Return the [x, y] coordinate for the center point of the cell that contains the specified text.  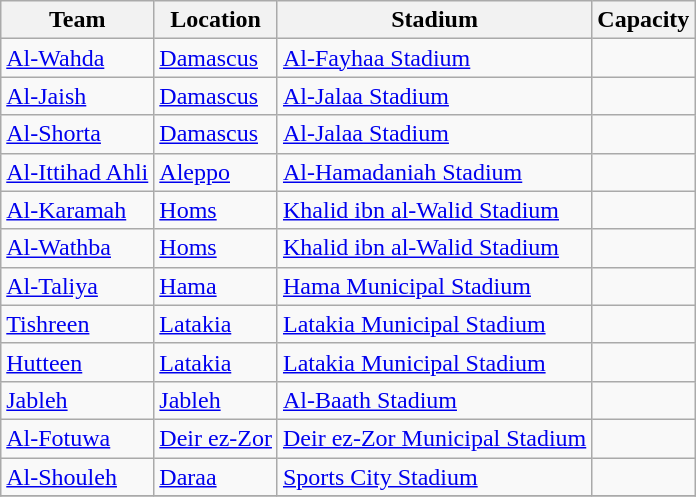
Al-Fotuwa [78, 438]
Al-Shorta [78, 134]
Hutteen [78, 362]
Deir ez-Zor [216, 438]
Aleppo [216, 172]
Hama [216, 286]
Al-Wahda [78, 58]
Al-Wathba [78, 248]
Location [216, 20]
Daraa [216, 477]
Sports City Stadium [434, 477]
Al-Hamadaniah Stadium [434, 172]
Tishreen [78, 324]
Al-Ittihad Ahli [78, 172]
Al-Fayhaa Stadium [434, 58]
Al-Karamah [78, 210]
Stadium [434, 20]
Al-Shouleh [78, 477]
Capacity [644, 20]
Al-Jaish [78, 96]
Al-Taliya [78, 286]
Hama Municipal Stadium [434, 286]
Team [78, 20]
Deir ez-Zor Municipal Stadium [434, 438]
Al-Baath Stadium [434, 400]
